Capture the cell that displays the provided text and extract its (x, y) central coordinate. 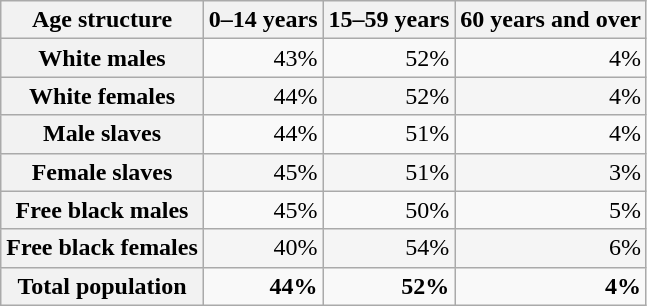
50% (389, 210)
43% (263, 58)
Total population (102, 286)
Free black males (102, 210)
5% (551, 210)
60 years and over (551, 20)
Free black females (102, 248)
6% (551, 248)
3% (551, 172)
Age structure (102, 20)
White males (102, 58)
15–59 years (389, 20)
Female slaves (102, 172)
54% (389, 248)
0–14 years (263, 20)
White females (102, 96)
Male slaves (102, 134)
40% (263, 248)
